Return (x, y) of the center of cell containing provided text 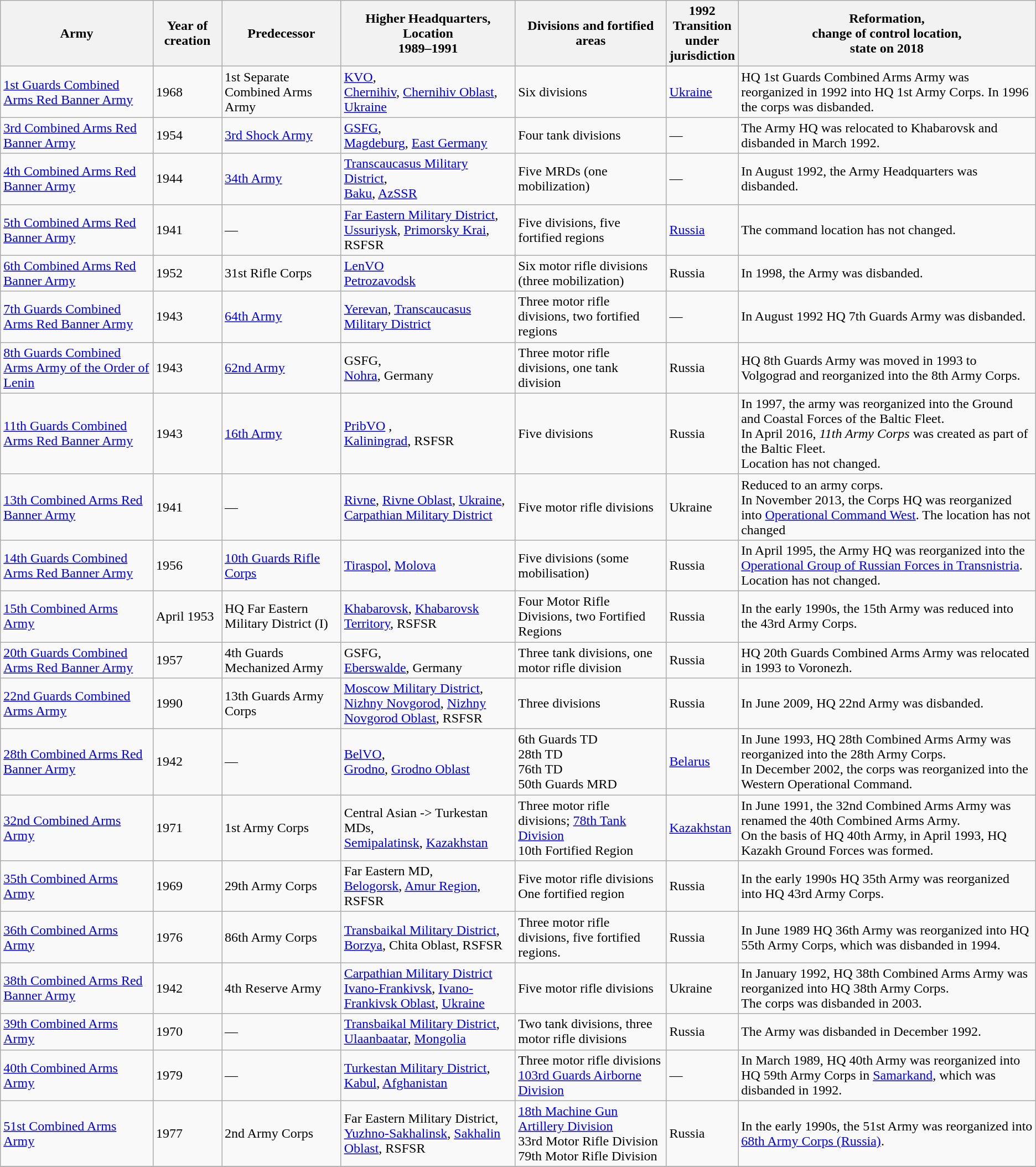
1979 (187, 1075)
Transcaucasus Military District,Baku, AzSSR (428, 179)
In April 1995, the Army HQ was reorganized into the Operational Group of Russian Forces in Transnistria. Location has not changed. (887, 565)
The command location has not changed. (887, 230)
51st Combined Arms Army (77, 1134)
HQ 1st Guards Combined Arms Army was reorganized in 1992 into HQ 1st Army Corps. In 1996 the corps was disbanded. (887, 92)
Yerevan, Transcaucasus Military District (428, 317)
20th Guards Combined Arms Red Banner Army (77, 660)
Kazakhstan (702, 828)
BelVO,Grodno, Grodno Oblast (428, 762)
1968 (187, 92)
14th Guards Combined Arms Red Banner Army (77, 565)
1954 (187, 135)
40th Combined Arms Army (77, 1075)
22nd Guards Combined Arms Army (77, 704)
64th Army (282, 317)
86th Army Corps (282, 937)
29th Army Corps (282, 886)
Four tank divisions (591, 135)
Three motor rifle divisions, five fortified regions. (591, 937)
In August 1992, the Army Headquarters was disbanded. (887, 179)
1952 (187, 273)
In June 1989 HQ 36th Army was reorganized into HQ 55th Army Corps, which was disbanded in 1994. (887, 937)
Carpathian Military DistrictIvano-Frankivsk, Ivano-Frankivsk Oblast, Ukraine (428, 988)
1990 (187, 704)
Four Motor Rifle Divisions, two Fortified Regions (591, 616)
3rd Shock Army (282, 135)
18th Machine Gun Artillery Division33rd Motor Rifle Division79th Motor Rifle Division (591, 1134)
1957 (187, 660)
Five MRDs (one mobilization) (591, 179)
Divisions and fortified areas (591, 33)
LenVOPetrozavodsk (428, 273)
Belarus (702, 762)
28th Combined Arms Red Banner Army (77, 762)
In March 1989, HQ 40th Army was reorganized into HQ 59th Army Corps in Samarkand, which was disbanded in 1992. (887, 1075)
Three tank divisions, one motor rifle division (591, 660)
Rivne, Rivne Oblast, Ukraine, Carpathian Military District (428, 507)
13th Guards Army Corps (282, 704)
In August 1992 HQ 7th Guards Army was disbanded. (887, 317)
1st Separate Combined Arms Army (282, 92)
Khabarovsk, Khabarovsk Territory, RSFSR (428, 616)
Far Eastern Military District,Ussuriysk, Primorsky Krai, RSFSR (428, 230)
Far Eastern Military District,Yuzhno-Sakhalinsk, Sakhalin Oblast, RSFSR (428, 1134)
Six divisions (591, 92)
In the early 1990s, the 15th Army was reduced into the 43rd Army Corps. (887, 616)
4th Combined Arms Red Banner Army (77, 179)
8th Guards Combined Arms Army of the Order of Lenin (77, 368)
6th Combined Arms Red Banner Army (77, 273)
1956 (187, 565)
Five motor rifle divisionsOne fortified region (591, 886)
Higher Headquarters, Location1989–1991 (428, 33)
GSFG,Eberswalde, Germany (428, 660)
13th Combined Arms Red Banner Army (77, 507)
HQ 20th Guards Combined Arms Army was relocated in 1993 to Voronezh. (887, 660)
Far Eastern MD,Belogorsk, Amur Region, RSFSR (428, 886)
1970 (187, 1032)
16th Army (282, 433)
4th Reserve Army (282, 988)
1st Guards Combined Arms Red Banner Army (77, 92)
35th Combined Arms Army (77, 886)
1st Army Corps (282, 828)
Five divisions, five fortified regions (591, 230)
Transbaikal Military District,Borzya, Chita Oblast, RSFSR (428, 937)
Predecessor (282, 33)
Reduced to an army corps. In November 2013, the Corps HQ was reorganized into Operational Command West. The location has not changed (887, 507)
11th Guards Combined Arms Red Banner Army (77, 433)
HQ 8th Guards Army was moved in 1993 to Volgograd and reorganized into the 8th Army Corps. (887, 368)
1992Transitionunderjurisdiction (702, 33)
In the early 1990s, the 51st Army was reorganized into 68th Army Corps (Russia). (887, 1134)
Turkestan Military District,Kabul, Afghanistan (428, 1075)
Five divisions (some mobilisation) (591, 565)
KVO,Chernihiv, Chernihiv Oblast, Ukraine (428, 92)
Six motor rifle divisions (three mobilization) (591, 273)
April 1953 (187, 616)
In June 2009, HQ 22nd Army was disbanded. (887, 704)
GSFG,Nohra, Germany (428, 368)
1969 (187, 886)
Two tank divisions, three motor rifle divisions (591, 1032)
4th Guards Mechanized Army (282, 660)
Tiraspol, Molova (428, 565)
36th Combined Arms Army (77, 937)
1976 (187, 937)
Transbaikal Military District,Ulaanbaatar, Mongolia (428, 1032)
1977 (187, 1134)
Three divisions (591, 704)
The Army was disbanded in December 1992. (887, 1032)
Three motor rifle divisions; 78th Tank Division10th Fortified Region (591, 828)
15th Combined Arms Army (77, 616)
7th Guards Combined Arms Red Banner Army (77, 317)
31st Rifle Corps (282, 273)
38th Combined Arms Red Banner Army (77, 988)
1971 (187, 828)
39th Combined Arms Army (77, 1032)
Central Asian -> Turkestan MDs,Semipalatinsk, Kazakhstan (428, 828)
The Army HQ was relocated to Khabarovsk and disbanded in March 1992. (887, 135)
Three motor rifle divisions, two fortified regions (591, 317)
Three motor rifle divisions, one tank division (591, 368)
62nd Army (282, 368)
Five divisions (591, 433)
HQ Far Eastern Military District (I) (282, 616)
Year of creation (187, 33)
In 1998, the Army was disbanded. (887, 273)
3rd Combined Arms Red Banner Army (77, 135)
Three motor rifle divisions103rd Guards Airborne Division (591, 1075)
PribVO ,Kaliningrad, RSFSR (428, 433)
Moscow Military District,Nizhny Novgorod, Nizhny Novgorod Oblast, RSFSR (428, 704)
6th Guards TD28th TD76th TD50th Guards MRD (591, 762)
5th Combined Arms Red Banner Army (77, 230)
In January 1992, HQ 38th Combined Arms Army was reorganized into HQ 38th Army Corps.The corps was disbanded in 2003. (887, 988)
32nd Combined Arms Army (77, 828)
GSFG,Magdeburg, East Germany (428, 135)
In the early 1990s HQ 35th Army was reorganized into HQ 43rd Army Corps. (887, 886)
1944 (187, 179)
Reformation,change of control location,state on 2018 (887, 33)
Army (77, 33)
10th Guards Rifle Corps (282, 565)
34th Army (282, 179)
2nd Army Corps (282, 1134)
